From the cell containing the given text, extract its center point as [X, Y] coordinate. 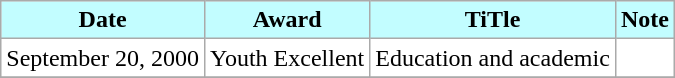
Youth Excellent [286, 58]
TiTle [493, 20]
Date [103, 20]
Education and academic [493, 58]
September 20, 2000 [103, 58]
Award [286, 20]
Note [644, 20]
